Output the [x, y] coordinate of the center of the cell containing the given text.  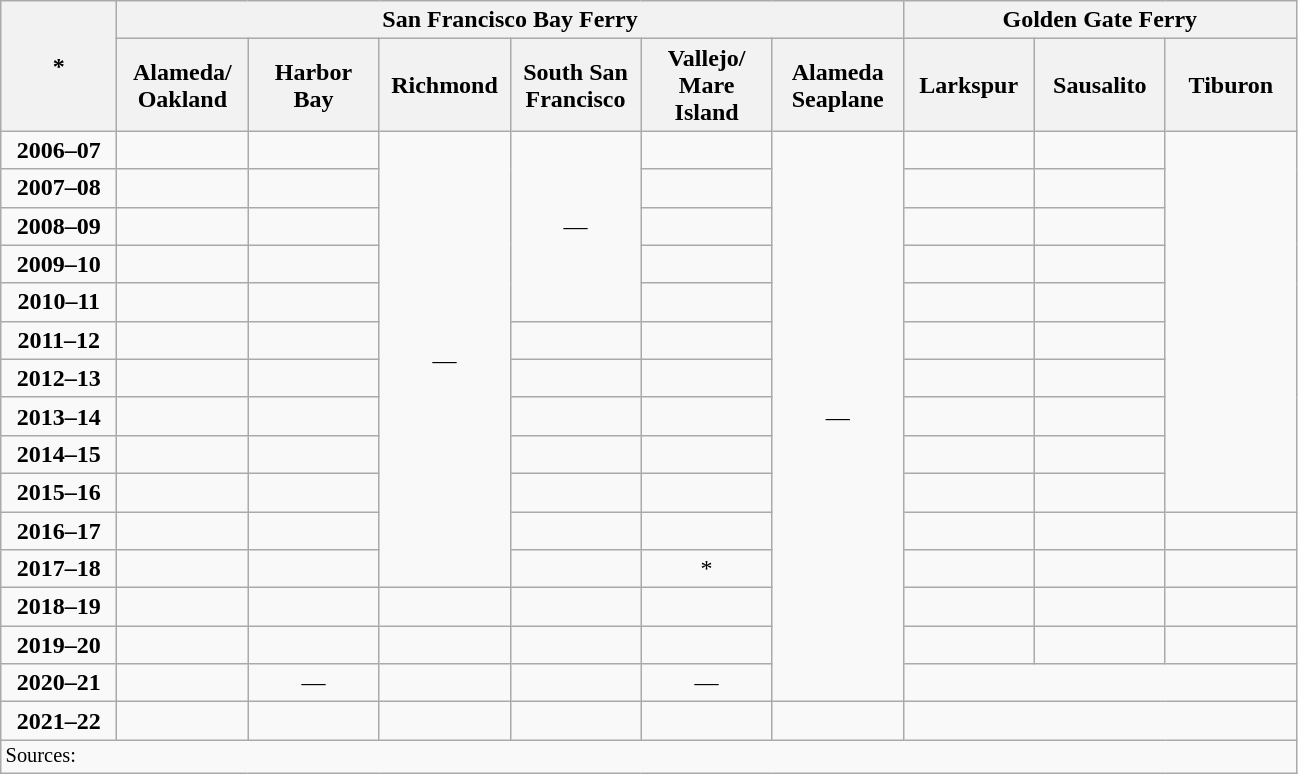
2021–22 [59, 721]
2009–10 [59, 264]
2008–09 [59, 226]
San Francisco Bay Ferry [510, 20]
2006–07 [59, 150]
Larkspur [968, 85]
2019–20 [59, 645]
2011–12 [59, 340]
Sources: [649, 757]
Vallejo/Mare Island [706, 85]
2015–16 [59, 492]
2018–19 [59, 607]
2007–08 [59, 188]
2016–17 [59, 531]
Tiburon [1230, 85]
2014–15 [59, 454]
AlamedaSeaplane [838, 85]
2017–18 [59, 569]
Alameda/Oakland [182, 85]
2020–21 [59, 683]
Richmond [444, 85]
Sausalito [1100, 85]
Golden Gate Ferry [1100, 20]
2010–11 [59, 302]
2013–14 [59, 416]
South San Francisco [576, 85]
2012–13 [59, 378]
Harbor Bay [314, 85]
